Capture the cell that displays the provided text and extract its (x, y) central coordinate. 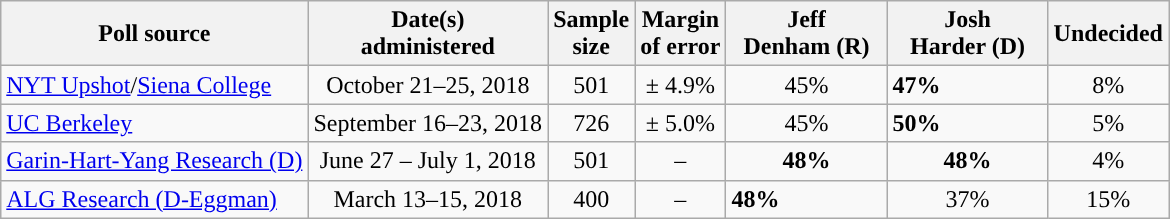
47% (968, 85)
Garin-Hart-Yang Research (D) (154, 161)
NYT Upshot/Siena College (154, 85)
JoshHarder (D) (968, 34)
Date(s)administered (428, 34)
50% (968, 123)
September 16–23, 2018 (428, 123)
5% (1108, 123)
UC Berkeley (154, 123)
ALG Research (D-Eggman) (154, 199)
October 21–25, 2018 (428, 85)
Undecided (1108, 34)
Samplesize (592, 34)
Poll source (154, 34)
37% (968, 199)
15% (1108, 199)
March 13–15, 2018 (428, 199)
± 5.0% (680, 123)
JeffDenham (R) (806, 34)
4% (1108, 161)
8% (1108, 85)
June 27 – July 1, 2018 (428, 161)
Marginof error (680, 34)
400 (592, 199)
726 (592, 123)
± 4.9% (680, 85)
